Return the (X, Y) coordinate for the center point of the cell that contains the specified text.  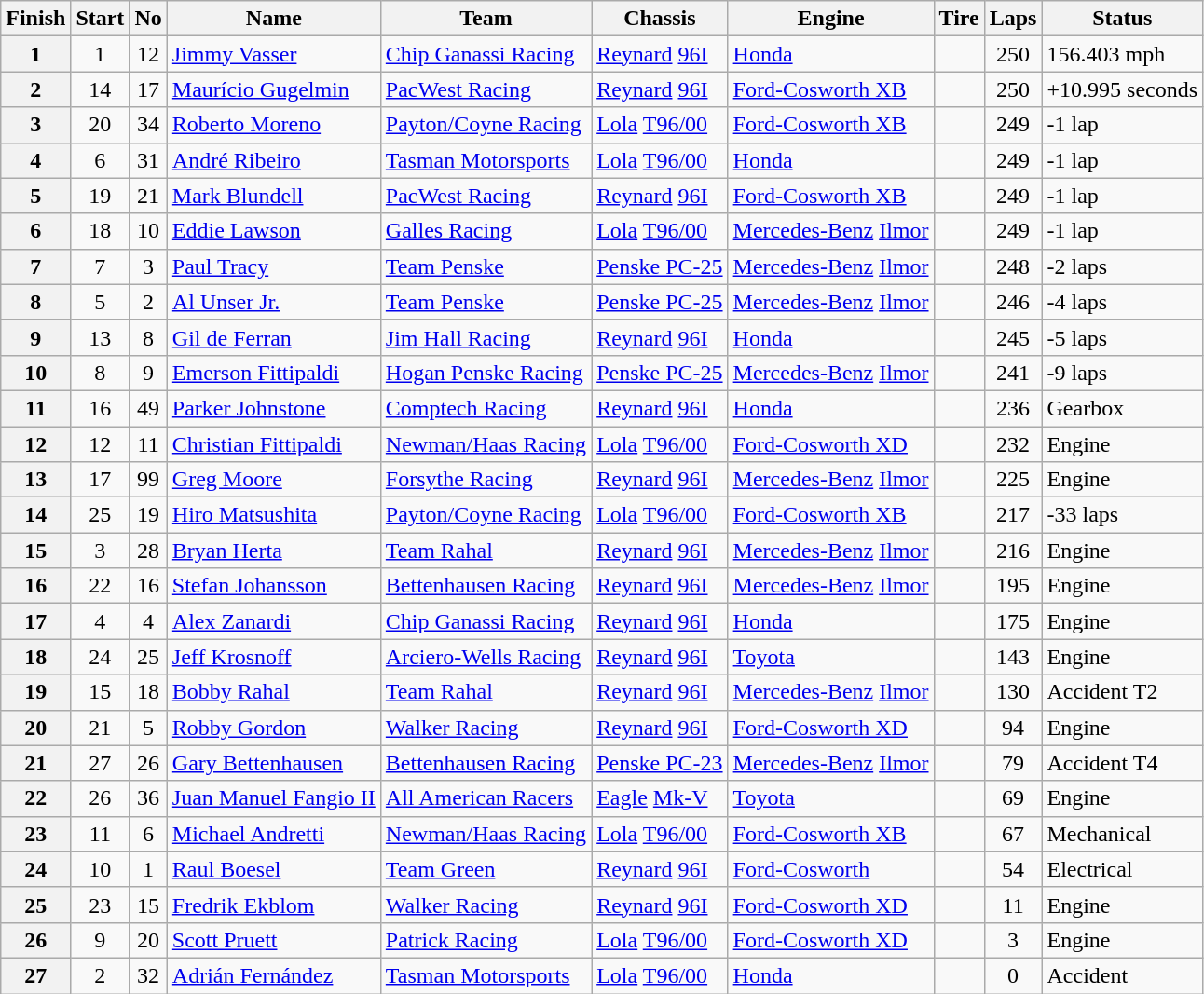
236 (1013, 408)
36 (148, 798)
Hiro Matsushita (274, 515)
79 (1013, 763)
Status (1122, 19)
67 (1013, 834)
Jim Hall Racing (486, 337)
Bobby Rahal (274, 692)
49 (148, 408)
143 (1013, 657)
241 (1013, 373)
Raul Boesel (274, 869)
Emerson Fittipaldi (274, 373)
Alex Zanardi (274, 621)
-9 laps (1122, 373)
130 (1013, 692)
All American Racers (486, 798)
Adrián Fernández (274, 975)
-4 laps (1122, 302)
Accident T4 (1122, 763)
Jimmy Vasser (274, 54)
Eagle Mk-V (660, 798)
Tire (959, 19)
Bryan Herta (274, 551)
Maurício Gugelmin (274, 89)
+10.995 seconds (1122, 89)
Greg Moore (274, 480)
Forsythe Racing (486, 480)
Juan Manuel Fangio II (274, 798)
Gil de Ferran (274, 337)
No (148, 19)
34 (148, 125)
Parker Johnstone (274, 408)
Jeff Krosnoff (274, 657)
245 (1013, 337)
Arciero-Wells Racing (486, 657)
Comptech Racing (486, 408)
Finish (35, 19)
Penske PC-23 (660, 763)
Accident (1122, 975)
Roberto Moreno (274, 125)
216 (1013, 551)
54 (1013, 869)
Gary Bettenhausen (274, 763)
Ford-Cosworth (831, 869)
Chassis (660, 19)
Gearbox (1122, 408)
94 (1013, 728)
Galles Racing (486, 231)
246 (1013, 302)
Team Green (486, 869)
Michael Andretti (274, 834)
-2 laps (1122, 266)
Robby Gordon (274, 728)
Mark Blundell (274, 196)
André Ribeiro (274, 160)
0 (1013, 975)
99 (148, 480)
31 (148, 160)
Start (101, 19)
Stefan Johansson (274, 586)
225 (1013, 480)
Al Unser Jr. (274, 302)
Team (486, 19)
217 (1013, 515)
248 (1013, 266)
Scott Pruett (274, 940)
Paul Tracy (274, 266)
156.403 mph (1122, 54)
Hogan Penske Racing (486, 373)
Eddie Lawson (274, 231)
28 (148, 551)
Accident T2 (1122, 692)
32 (148, 975)
Patrick Racing (486, 940)
175 (1013, 621)
Fredrik Ekblom (274, 905)
69 (1013, 798)
Laps (1013, 19)
Electrical (1122, 869)
Name (274, 19)
-33 laps (1122, 515)
232 (1013, 444)
-5 laps (1122, 337)
Mechanical (1122, 834)
Christian Fittipaldi (274, 444)
195 (1013, 586)
